Capture the cell that displays the provided text and extract its (X, Y) central coordinate. 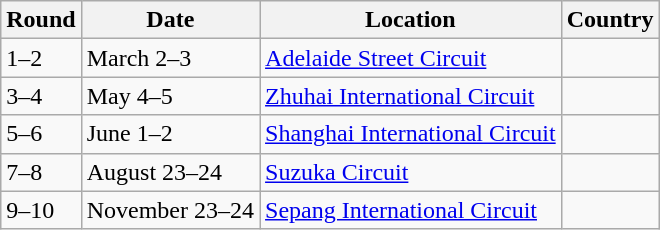
Shanghai International Circuit (411, 134)
November 23–24 (170, 210)
5–6 (41, 134)
Country (610, 20)
7–8 (41, 172)
March 2–3 (170, 58)
1–2 (41, 58)
Suzuka Circuit (411, 172)
May 4–5 (170, 96)
Location (411, 20)
Round (41, 20)
August 23–24 (170, 172)
Adelaide Street Circuit (411, 58)
Date (170, 20)
9–10 (41, 210)
Sepang International Circuit (411, 210)
June 1–2 (170, 134)
3–4 (41, 96)
Zhuhai International Circuit (411, 96)
